Provide the [x, y] coordinate of the cell's center where the given text is located.  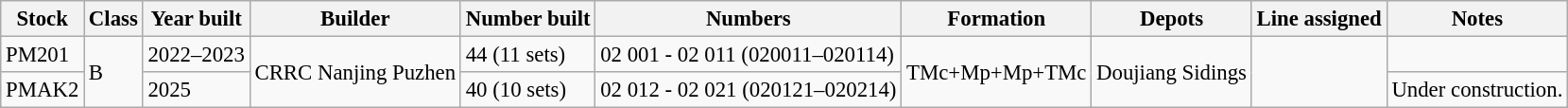
Builder [355, 19]
02 001 - 02 011 (020011–020114) [749, 55]
PMAK2 [43, 90]
Notes [1477, 19]
Number built [527, 19]
TMc+Mp+Mp+TMc [996, 72]
40 (10 sets) [527, 90]
Numbers [749, 19]
2022–2023 [197, 55]
Stock [43, 19]
B [113, 72]
44 (11 sets) [527, 55]
Line assigned [1319, 19]
CRRC Nanjing Puzhen [355, 72]
Formation [996, 19]
Year built [197, 19]
Class [113, 19]
02 012 - 02 021 (020121–020214) [749, 90]
Depots [1172, 19]
2025 [197, 90]
Under construction. [1477, 90]
Doujiang Sidings [1172, 72]
PM201 [43, 55]
